For the text-containing cell, return its midpoint in [x, y] coordinate format. 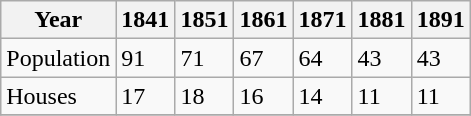
18 [204, 96]
1891 [440, 20]
Population [58, 58]
17 [146, 96]
16 [264, 96]
Houses [58, 96]
1861 [264, 20]
64 [322, 58]
71 [204, 58]
1841 [146, 20]
91 [146, 58]
1871 [322, 20]
14 [322, 96]
Year [58, 20]
1881 [382, 20]
1851 [204, 20]
67 [264, 58]
